For the text-containing cell, return its midpoint in [X, Y] coordinate format. 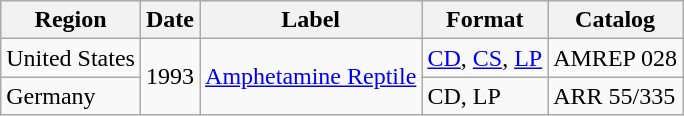
1993 [170, 77]
Amphetamine Reptile [311, 77]
Catalog [616, 20]
Date [170, 20]
Format [485, 20]
Label [311, 20]
AMREP 028 [616, 58]
ARR 55/335 [616, 96]
United States [71, 58]
Germany [71, 96]
CD, CS, LP [485, 58]
CD, LP [485, 96]
Region [71, 20]
